Scan for the cell matching the given text and deliver its [x, y] coordinate at center. 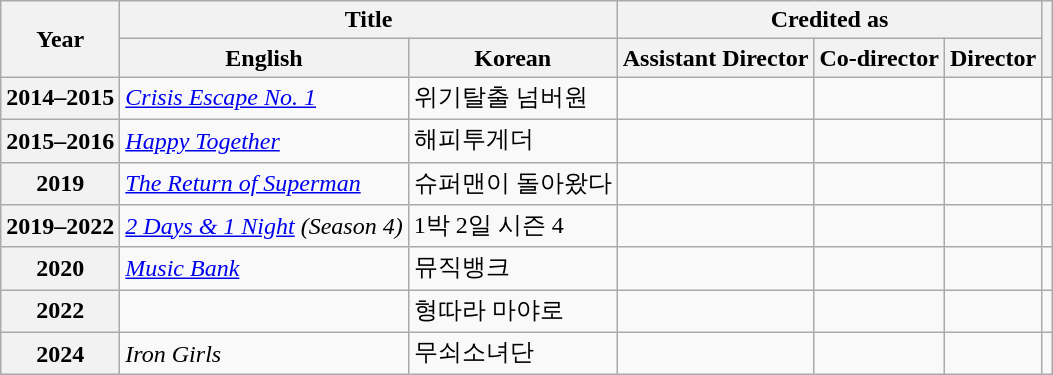
슈퍼맨이 돌아왔다 [512, 184]
2 Days & 1 Night (Season 4) [264, 226]
2024 [60, 354]
2020 [60, 268]
Music Bank [264, 268]
Co-director [880, 58]
English [264, 58]
1박 2일 시즌 4 [512, 226]
Iron Girls [264, 354]
Crisis Escape No. 1 [264, 98]
2014–2015 [60, 98]
위기탈출 넘버원 [512, 98]
Happy Together [264, 140]
무쇠소녀단 [512, 354]
Korean [512, 58]
Year [60, 39]
2019–2022 [60, 226]
Assistant Director [716, 58]
형따라 마야로 [512, 312]
2019 [60, 184]
Director [992, 58]
2015–2016 [60, 140]
The Return of Superman [264, 184]
Title [368, 20]
해피투게더 [512, 140]
뮤직뱅크 [512, 268]
Credited as [829, 20]
2022 [60, 312]
